Search for the cell housing the specified text and yield its [x, y] center coordinate. 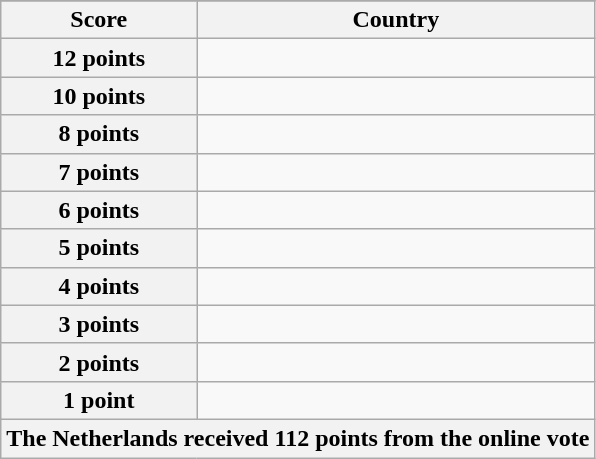
Score [99, 20]
4 points [99, 286]
3 points [99, 324]
6 points [99, 210]
8 points [99, 134]
7 points [99, 172]
Country [396, 20]
1 point [99, 400]
The Netherlands received 112 points from the online vote [298, 438]
2 points [99, 362]
10 points [99, 96]
5 points [99, 248]
12 points [99, 58]
